Return the (X, Y) coordinate for the center point of the cell that contains the specified text.  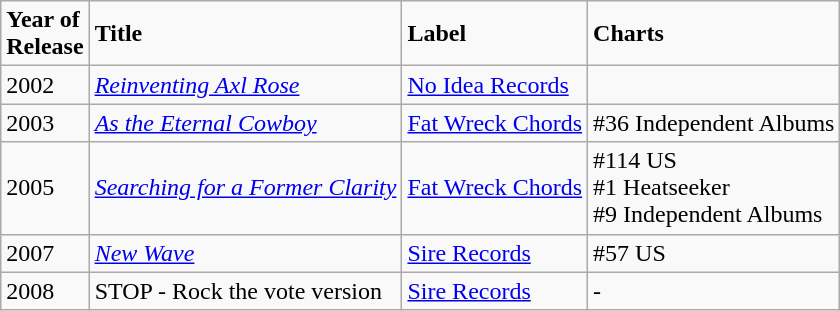
#114 US#1 Heatseeker#9 Independent Albums (714, 188)
Title (246, 34)
Label (495, 34)
Year of Release (45, 34)
2005 (45, 188)
2007 (45, 253)
2008 (45, 291)
2003 (45, 123)
STOP - Rock the vote version (246, 291)
- (714, 291)
Searching for a Former Clarity (246, 188)
New Wave (246, 253)
2002 (45, 85)
Charts (714, 34)
No Idea Records (495, 85)
As the Eternal Cowboy (246, 123)
Reinventing Axl Rose (246, 85)
#57 US (714, 253)
#36 Independent Albums (714, 123)
